Locate the cell with the specified text and output its [X, Y] center coordinate. 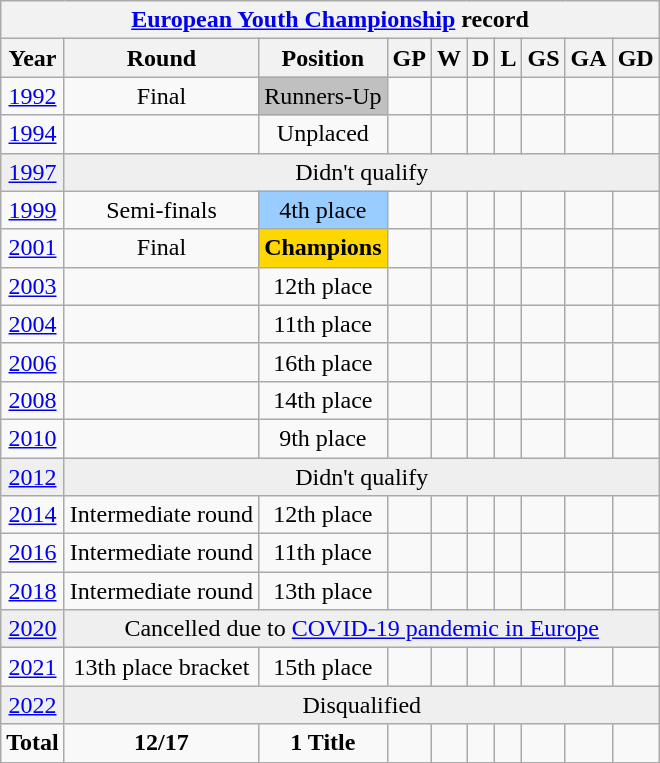
4th place [323, 210]
Round [161, 58]
2012 [33, 477]
Disqualified [362, 705]
Position [323, 58]
Total [33, 743]
2003 [33, 286]
GD [636, 58]
GS [544, 58]
2022 [33, 705]
1994 [33, 134]
1997 [33, 172]
Cancelled due to COVID-19 pandemic in Europe [362, 629]
2021 [33, 667]
13th place bracket [161, 667]
L [508, 58]
1999 [33, 210]
13th place [323, 591]
2008 [33, 400]
2006 [33, 362]
W [448, 58]
2004 [33, 324]
2016 [33, 553]
Semi-finals [161, 210]
2020 [33, 629]
14th place [323, 400]
Year [33, 58]
Champions [323, 248]
GA [588, 58]
2014 [33, 515]
European Youth Championship record [330, 20]
D [480, 58]
Unplaced [323, 134]
2010 [33, 438]
16th place [323, 362]
GP [409, 58]
2018 [33, 591]
2001 [33, 248]
Runners-Up [323, 96]
12/17 [161, 743]
1 Title [323, 743]
9th place [323, 438]
15th place [323, 667]
1992 [33, 96]
